Capture the cell that displays the provided text and extract its [X, Y] central coordinate. 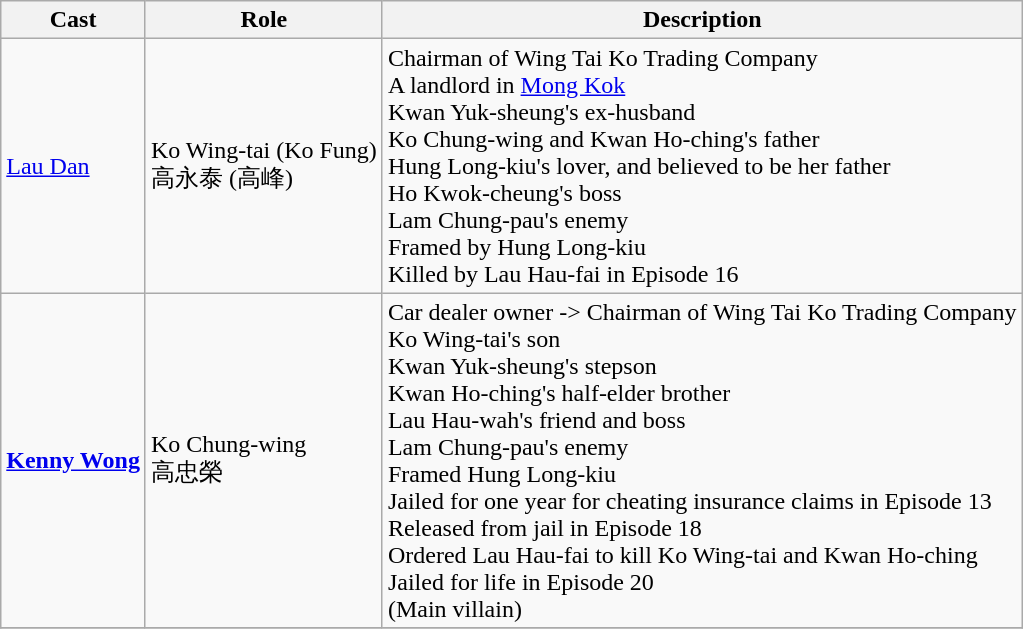
Kenny Wong [74, 460]
Ko Chung-wing高忠榮 [264, 460]
Role [264, 20]
Cast [74, 20]
Description [702, 20]
Lau Dan [74, 166]
Ko Wing-tai (Ko Fung)高永泰 (高峰) [264, 166]
